Find where the given text appears and provide that cell's center as [X, Y] coordinate. 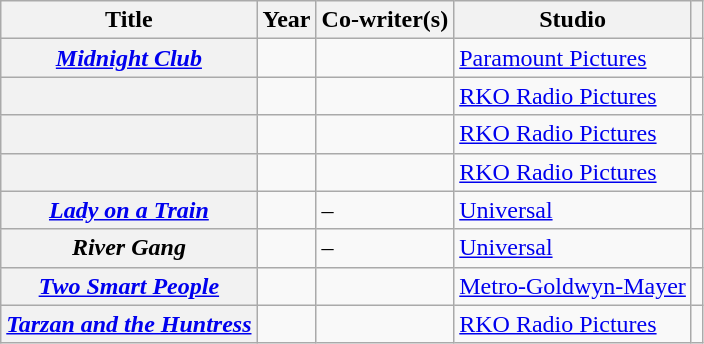
Studio [573, 20]
Tarzan and the Huntress [129, 324]
River Gang [129, 248]
Paramount Pictures [573, 58]
Lady on a Train [129, 210]
Midnight Club [129, 58]
Year [286, 20]
Metro-Goldwyn-Mayer [573, 286]
Two Smart People [129, 286]
Co-writer(s) [385, 20]
Title [129, 20]
